Detect which cell encompasses the target text, then output its [x, y] center coordinate. 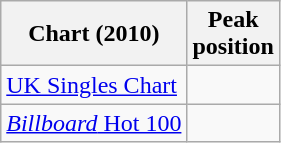
Billboard Hot 100 [94, 123]
Peakposition [233, 34]
UK Singles Chart [94, 85]
Chart (2010) [94, 34]
